Capture the cell that displays the provided text and extract its (x, y) central coordinate. 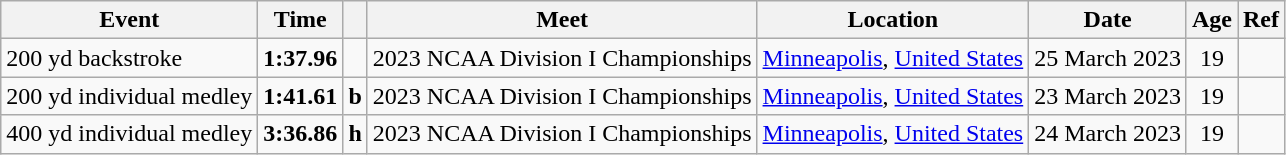
Date (1108, 20)
b (355, 96)
Location (893, 20)
400 yd individual medley (130, 134)
Meet (562, 20)
Event (130, 20)
Age (1212, 20)
200 yd individual medley (130, 96)
1:41.61 (300, 96)
Ref (1262, 20)
24 March 2023 (1108, 134)
3:36.86 (300, 134)
23 March 2023 (1108, 96)
25 March 2023 (1108, 58)
1:37.96 (300, 58)
Time (300, 20)
h (355, 134)
200 yd backstroke (130, 58)
